Return the [x, y] coordinate for the center point of the cell that contains the specified text.  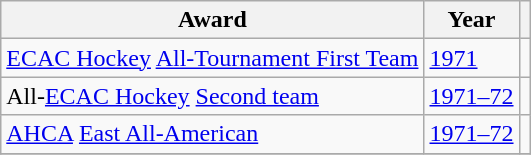
All-ECAC Hockey Second team [212, 96]
Award [212, 20]
Year [472, 20]
ECAC Hockey All-Tournament First Team [212, 58]
AHCA East All-American [212, 134]
1971 [472, 58]
